Identify which cell holds the provided text, then report its (X, Y) central coordinate. 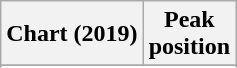
Peakposition (189, 34)
Chart (2019) (72, 34)
